Determine the [x, y] coordinate at the center of the cell enclosing the given text.  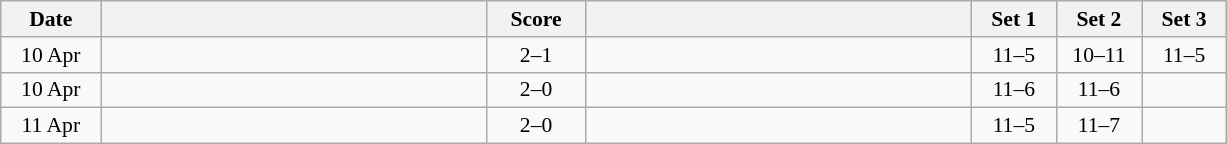
11–7 [1098, 126]
Score [536, 19]
2–1 [536, 55]
10–11 [1098, 55]
Set 2 [1098, 19]
11 Apr [51, 126]
Set 3 [1184, 19]
Date [51, 19]
Set 1 [1014, 19]
